Find where the given text appears and provide that cell's center as (x, y) coordinate. 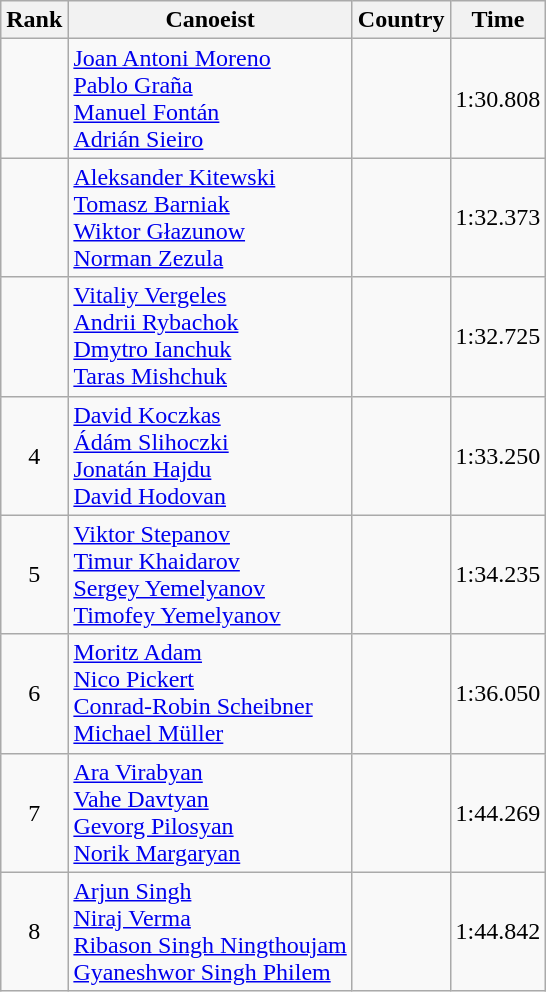
1:44.269 (498, 812)
7 (34, 812)
David KoczkasÁdám SlihoczkiJonatán HajduDavid Hodovan (210, 456)
1:36.050 (498, 694)
8 (34, 932)
Canoeist (210, 20)
Time (498, 20)
1:32.725 (498, 336)
1:32.373 (498, 218)
4 (34, 456)
Aleksander KitewskiTomasz BarniakWiktor GłazunowNorman Zezula (210, 218)
Rank (34, 20)
Arjun SinghNiraj VermaRibason Singh NingthoujamGyaneshwor Singh Philem (210, 932)
Vitaliy VergelesAndrii RybachokDmytro IanchukTaras Mishchuk (210, 336)
Country (401, 20)
1:34.235 (498, 574)
1:33.250 (498, 456)
Moritz AdamNico PickertConrad-Robin ScheibnerMichael Müller (210, 694)
1:30.808 (498, 98)
Joan Antoni MorenoPablo GrañaManuel FontánAdrián Sieiro (210, 98)
Viktor StepanovTimur KhaidarovSergey YemelyanovTimofey Yemelyanov (210, 574)
Ara VirabyanVahe DavtyanGevorg PilosyanNorik Margaryan (210, 812)
1:44.842 (498, 932)
6 (34, 694)
5 (34, 574)
